Identify which cell holds the provided text, then report its (X, Y) central coordinate. 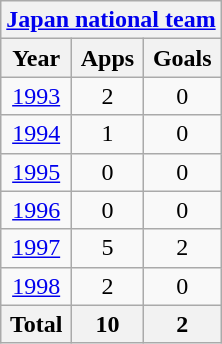
Total (36, 324)
Japan national team (111, 20)
Year (36, 58)
10 (108, 324)
1997 (36, 248)
1996 (36, 210)
Goals (182, 58)
5 (108, 248)
1998 (36, 286)
Apps (108, 58)
1995 (36, 172)
1 (108, 134)
1994 (36, 134)
1993 (36, 96)
